Pinpoint the cell where the given text exists, returning its (x, y) midpoint coordinate. 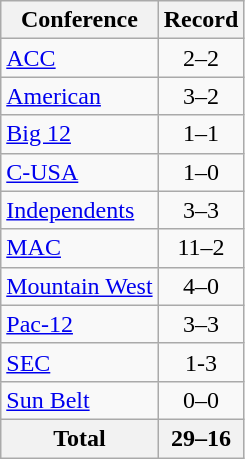
Independents (80, 210)
ACC (80, 58)
Big 12 (80, 134)
SEC (80, 362)
11–2 (201, 248)
3–2 (201, 96)
4–0 (201, 286)
0–0 (201, 400)
C-USA (80, 172)
1–0 (201, 172)
1–1 (201, 134)
American (80, 96)
1-3 (201, 362)
29–16 (201, 438)
MAC (80, 248)
2–2 (201, 58)
Conference (80, 20)
Mountain West (80, 286)
Record (201, 20)
Total (80, 438)
Sun Belt (80, 400)
Pac-12 (80, 324)
